Capture the cell that displays the provided text and extract its (x, y) central coordinate. 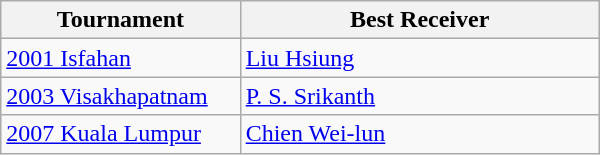
Chien Wei-lun (420, 134)
2003 Visakhapatnam (120, 96)
P. S. Srikanth (420, 96)
Best Receiver (420, 20)
Liu Hsiung (420, 58)
2001 Isfahan (120, 58)
Tournament (120, 20)
2007 Kuala Lumpur (120, 134)
